Determine the [X, Y] coordinate at the center of the cell enclosing the given text.  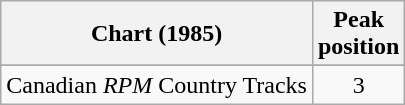
Canadian RPM Country Tracks [157, 85]
3 [358, 85]
Chart (1985) [157, 34]
Peakposition [358, 34]
